Determine the [x, y] coordinate at the center of the cell enclosing the given text.  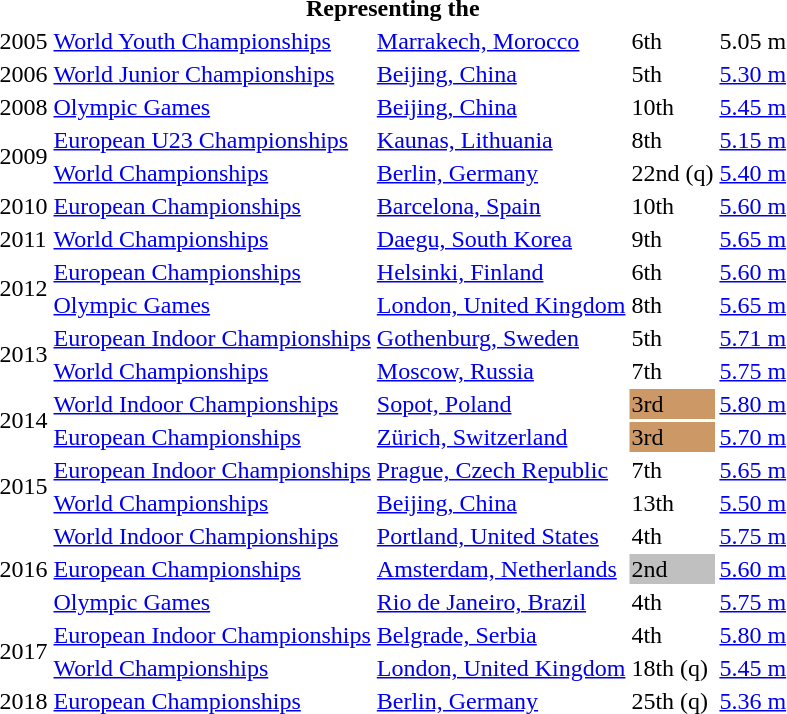
Helsinki, Finland [501, 272]
Daegu, South Korea [501, 239]
9th [672, 239]
European U23 Championships [212, 140]
Kaunas, Lithuania [501, 140]
22nd (q) [672, 173]
Rio de Janeiro, Brazil [501, 602]
Belgrade, Serbia [501, 635]
18th (q) [672, 668]
Gothenburg, Sweden [501, 338]
Marrakech, Morocco [501, 41]
Zürich, Switzerland [501, 437]
2nd [672, 569]
Amsterdam, Netherlands [501, 569]
Berlin, Germany [501, 173]
Moscow, Russia [501, 371]
World Junior Championships [212, 74]
Sopot, Poland [501, 404]
Prague, Czech Republic [501, 470]
World Youth Championships [212, 41]
Barcelona, Spain [501, 206]
13th [672, 503]
Portland, United States [501, 536]
